Find where the given text appears and provide that cell's center as [x, y] coordinate. 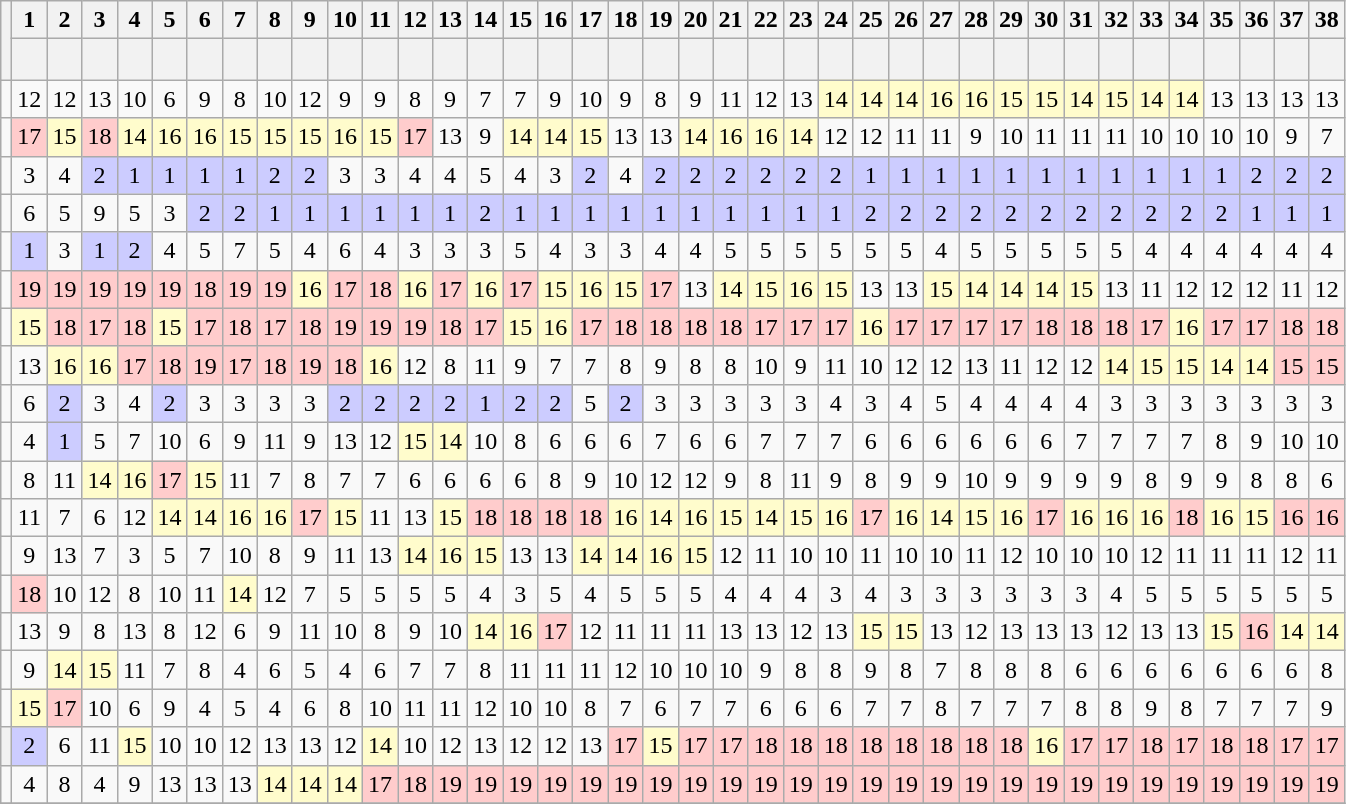
33 [1152, 20]
23 [800, 20]
20 [696, 20]
31 [1082, 20]
22 [766, 20]
37 [1292, 20]
29 [1012, 20]
21 [730, 20]
34 [1186, 20]
30 [1046, 20]
35 [1222, 20]
24 [836, 20]
25 [870, 20]
26 [906, 20]
32 [1116, 20]
27 [940, 20]
36 [1256, 20]
38 [1326, 20]
28 [976, 20]
